Return [x, y] of the center of cell containing provided text 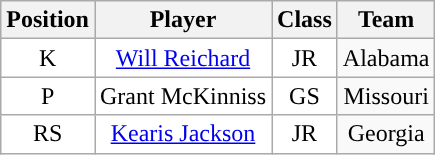
Class [305, 20]
Kearis Jackson [182, 134]
Team [386, 20]
Alabama [386, 58]
Missouri [386, 96]
GS [305, 96]
RS [48, 134]
K [48, 58]
P [48, 96]
Grant McKinniss [182, 96]
Player [182, 20]
Georgia [386, 134]
Position [48, 20]
Will Reichard [182, 58]
